Provide the (x, y) coordinate of the cell's center where the given text is located.  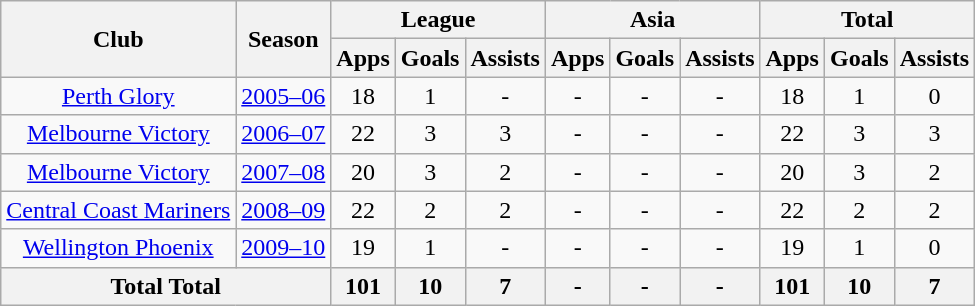
Central Coast Mariners (118, 210)
2008–09 (284, 210)
2009–10 (284, 248)
Perth Glory (118, 96)
Total (868, 20)
Asia (652, 20)
League (438, 20)
Wellington Phoenix (118, 248)
2007–08 (284, 172)
Total Total (166, 286)
Club (118, 39)
2006–07 (284, 134)
Season (284, 39)
2005–06 (284, 96)
